For the text-containing cell, return its midpoint in [X, Y] coordinate format. 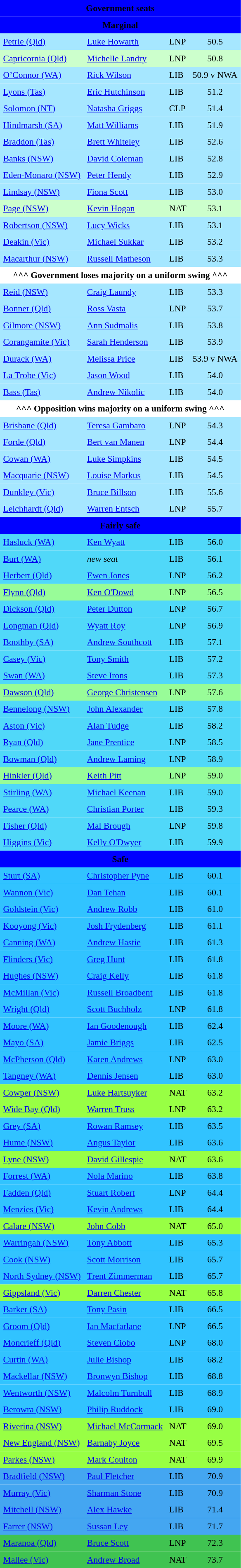
Mallee (Vic) [42, 1559]
Gippsland (Vic) [42, 1292]
Mackellar (NSW) [42, 1376]
Eric Hutchinson [125, 91]
58.5 [215, 742]
Herbert (Qld) [42, 575]
53.0 [215, 192]
Cowan (WA) [42, 458]
Alan Tudge [125, 725]
Gilmore (NSW) [42, 325]
Sussan Ley [125, 1526]
56.5 [215, 592]
Page (NSW) [42, 208]
Scott Morrison [125, 1259]
61.1 [215, 925]
Steven Ciobo [125, 1343]
McPherson (Qld) [42, 1059]
Alex Hawke [125, 1510]
Bruce Billson [125, 492]
55.6 [215, 492]
Lindsay (NSW) [42, 192]
Petrie (Qld) [42, 42]
53.9 [215, 342]
Moncrieff (Qld) [42, 1343]
George Christensen [125, 692]
Flinders (Vic) [42, 959]
Ewen Jones [125, 575]
Bowman (Qld) [42, 759]
Lyne (NSW) [42, 1159]
Rowan Ramsey [125, 1126]
Murray (Vic) [42, 1493]
Higgins (Vic) [42, 842]
Ken O'Dowd [125, 592]
Michael Keenan [125, 792]
Hughes (NSW) [42, 976]
Dickson (Qld) [42, 609]
Parkes (NSW) [42, 1459]
57.8 [215, 709]
Forde (Qld) [42, 442]
Lyons (Tas) [42, 91]
Canning (WA) [42, 942]
Ken Wyatt [125, 542]
Warren Entsch [125, 509]
Craig Kelly [125, 976]
Tangney (WA) [42, 1076]
68.9 [215, 1393]
Cowper (NSW) [42, 1092]
61.0 [215, 909]
57.6 [215, 692]
Wannon (Vic) [42, 892]
Casey (Vic) [42, 659]
51.9 [215, 125]
Dunkley (Vic) [42, 492]
Eden-Monaro (NSW) [42, 175]
Michael McCormack [125, 1426]
Hindmarsh (SA) [42, 125]
La Trobe (Vic) [42, 375]
51.2 [215, 91]
Hasluck (WA) [42, 542]
57.2 [215, 659]
53.8 [215, 325]
Calare (NSW) [42, 1226]
Ian Goodenough [125, 1026]
Fairly safe [120, 525]
Mal Brough [125, 825]
John Alexander [125, 709]
56.7 [215, 609]
65.3 [215, 1243]
Corangamite (Vic) [42, 342]
Riverina (NSW) [42, 1426]
Russell Matheson [125, 258]
57.3 [215, 675]
68.0 [215, 1343]
Bass (Tas) [42, 392]
new seat [125, 558]
71.7 [215, 1526]
Keith Pitt [125, 776]
Kooyong (Vic) [42, 925]
Jamie Briggs [125, 1042]
Jane Prentice [125, 742]
Luke Simpkins [125, 458]
Reid (NSW) [42, 292]
52.8 [215, 158]
53.9 v NWA [215, 358]
Paul Fletcher [125, 1476]
Wyatt Roy [125, 625]
Darren Chester [125, 1292]
Barnaby Joyce [125, 1443]
54.3 [215, 425]
Longman (Qld) [42, 625]
Dan Tehan [125, 892]
Trent Zimmerman [125, 1276]
59.8 [215, 825]
Durack (WA) [42, 358]
Deakin (Vic) [42, 242]
Sharman Stone [125, 1493]
62.5 [215, 1042]
71.4 [215, 1510]
Steve Irons [125, 675]
Luke Howarth [125, 42]
Greg Hunt [125, 959]
Peter Hendy [125, 175]
53.7 [215, 308]
Mitchell (NSW) [42, 1510]
Malcolm Turnbull [125, 1393]
50.9 v NWA [215, 75]
72.3 [215, 1543]
David Gillespie [125, 1159]
Robertson (NSW) [42, 225]
69.5 [215, 1443]
David Coleman [125, 158]
Bennelong (NSW) [42, 709]
Christian Porter [125, 809]
CLP [177, 108]
52.6 [215, 142]
Hinkler (Qld) [42, 776]
Boothby (SA) [42, 642]
56.9 [215, 625]
57.1 [215, 642]
Marginal [120, 25]
Nola Marino [125, 1176]
Louise Markus [125, 475]
Aston (Vic) [42, 725]
Government seats [120, 8]
62.4 [215, 1026]
Bradfield (NSW) [42, 1476]
Andrew Broad [125, 1559]
59.3 [215, 809]
Ross Vasta [125, 308]
58.2 [215, 725]
Warringah (NSW) [42, 1243]
Matt Williams [125, 125]
Berowra (NSW) [42, 1409]
^^^ Opposition wins majority on a uniform swing ^^^ [120, 409]
Fadden (Qld) [42, 1192]
Solomon (NT) [42, 108]
Stuart Robert [125, 1192]
Stirling (WA) [42, 792]
Safe [120, 859]
65.8 [215, 1292]
^^^ Government loses majority on a uniform swing ^^^ [120, 275]
Groom (Qld) [42, 1326]
Bert van Manen [125, 442]
51.4 [215, 108]
Warren Truss [125, 1109]
Curtin (WA) [42, 1359]
Tony Pasin [125, 1309]
58.9 [215, 759]
Philip Ruddock [125, 1409]
Sturt (SA) [42, 876]
Wright (Qld) [42, 1009]
O’Connor (WA) [42, 75]
Moore (WA) [42, 1026]
Capricornia (Qld) [42, 58]
59.9 [215, 842]
Macquarie (NSW) [42, 475]
Maranoa (Qld) [42, 1543]
Tony Smith [125, 659]
56.2 [215, 575]
Kevin Andrews [125, 1209]
Mayo (SA) [42, 1042]
56.0 [215, 542]
Fisher (Qld) [42, 825]
65.0 [215, 1226]
Ann Sudmalis [125, 325]
McMillan (Vic) [42, 992]
Leichhardt (Qld) [42, 509]
Scott Buchholz [125, 1009]
Goldstein (Vic) [42, 909]
63.5 [215, 1126]
Natasha Griggs [125, 108]
Pearce (WA) [42, 809]
63.8 [215, 1176]
Menzies (Vic) [42, 1209]
New England (NSW) [42, 1443]
Tony Abbott [125, 1243]
Julie Bishop [125, 1359]
53.2 [215, 242]
Macarthur (NSW) [42, 258]
50.8 [215, 58]
Kevin Hogan [125, 208]
Wide Bay (Qld) [42, 1109]
Brisbane (Qld) [42, 425]
Andrew Robb [125, 909]
Hume (NSW) [42, 1143]
Andrew Southcott [125, 642]
73.7 [215, 1559]
Sarah Henderson [125, 342]
Josh Frydenberg [125, 925]
North Sydney (NSW) [42, 1276]
52.9 [215, 175]
69.9 [215, 1459]
Wentworth (NSW) [42, 1393]
Lucy Wicks [125, 225]
Bonner (Qld) [42, 308]
Michelle Landry [125, 58]
Jason Wood [125, 375]
Barker (SA) [42, 1309]
68.2 [215, 1359]
61.3 [215, 942]
Grey (SA) [42, 1126]
Swan (WA) [42, 675]
Christopher Pyne [125, 876]
Michael Sukkar [125, 242]
Peter Dutton [125, 609]
Teresa Gambaro [125, 425]
Andrew Laming [125, 759]
Dawson (Qld) [42, 692]
Luke Hartsuyker [125, 1092]
50.5 [215, 42]
54.4 [215, 442]
Rick Wilson [125, 75]
Andrew Nikolic [125, 392]
John Cobb [125, 1226]
Karen Andrews [125, 1059]
Bronwyn Bishop [125, 1376]
Dennis Jensen [125, 1076]
Farrer (NSW) [42, 1526]
Craig Laundy [125, 292]
Russell Broadbent [125, 992]
Bruce Scott [125, 1543]
Forrest (WA) [42, 1176]
68.8 [215, 1376]
Cook (NSW) [42, 1259]
Burt (WA) [42, 558]
Kelly O'Dwyer [125, 842]
Angus Taylor [125, 1143]
Braddon (Tas) [42, 142]
Fiona Scott [125, 192]
Mark Coulton [125, 1459]
Brett Whiteley [125, 142]
Melissa Price [125, 358]
Banks (NSW) [42, 158]
55.7 [215, 509]
Ian Macfarlane [125, 1326]
56.1 [215, 558]
Flynn (Qld) [42, 592]
Andrew Hastie [125, 942]
Ryan (Qld) [42, 742]
